Extract the [X, Y] coordinate from the center of the cell holding the provided text.  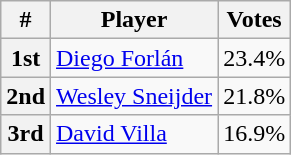
21.8% [254, 96]
Votes [254, 20]
Diego Forlán [134, 58]
Player [134, 20]
3rd [26, 134]
Wesley Sneijder [134, 96]
2nd [26, 96]
16.9% [254, 134]
23.4% [254, 58]
1st [26, 58]
David Villa [134, 134]
# [26, 20]
